Determine the [x, y] coordinate at the center of the cell enclosing the given text.  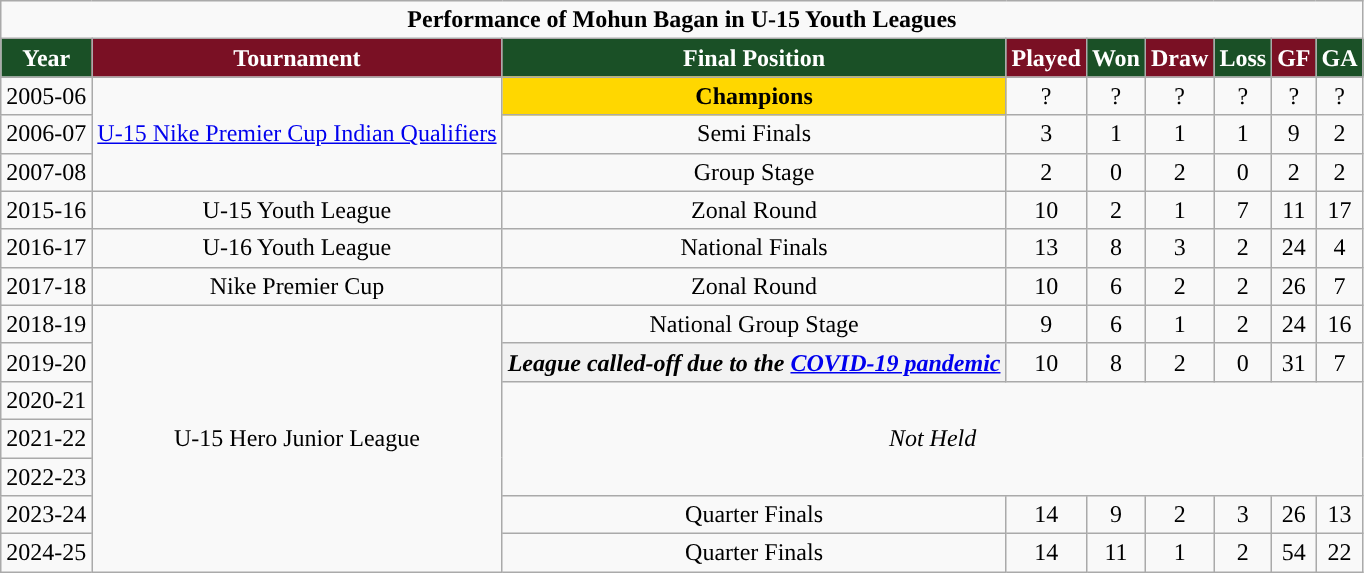
National Finals [754, 248]
League called-off due to the COVID-19 pandemic [754, 362]
2007-08 [46, 172]
Final Position [754, 58]
2020-21 [46, 400]
Tournament [297, 58]
2021-22 [46, 438]
22 [1340, 553]
Performance of Mohun Bagan in U-15 Youth Leagues [682, 20]
GF [1294, 58]
Played [1046, 58]
Won [1116, 58]
2022-23 [46, 477]
National Group Stage [754, 324]
2006-07 [46, 134]
17 [1340, 210]
2023-24 [46, 515]
Semi Finals [754, 134]
Year [46, 58]
2019-20 [46, 362]
GA [1340, 58]
U-15 Youth League [297, 210]
Not Held [932, 438]
2024-25 [46, 553]
2016-17 [46, 248]
Loss [1243, 58]
54 [1294, 553]
U-16 Youth League [297, 248]
2005-06 [46, 96]
U-15 Nike Premier Cup Indian Qualifiers [297, 134]
16 [1340, 324]
2015-16 [46, 210]
Draw [1179, 58]
U-15 Hero Junior League [297, 438]
2017-18 [46, 286]
4 [1340, 248]
Group Stage [754, 172]
31 [1294, 362]
2018-19 [46, 324]
Champions [754, 96]
Nike Premier Cup [297, 286]
